Find where the given text appears and provide that cell's center as [X, Y] coordinate. 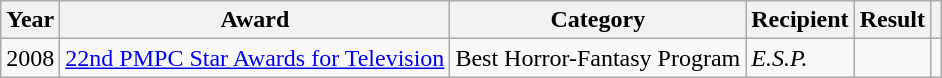
Result [892, 20]
22nd PMPC Star Awards for Television [255, 58]
Category [598, 20]
Year [30, 20]
2008 [30, 58]
Award [255, 20]
Recipient [800, 20]
Best Horror-Fantasy Program [598, 58]
E.S.P. [800, 58]
